Output the [X, Y] coordinate of the center of the cell containing the given text.  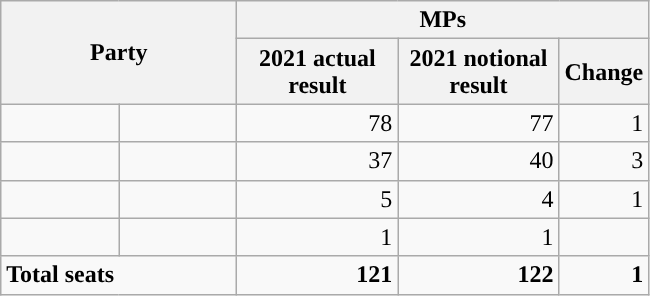
2021 notional result [478, 72]
77 [478, 123]
Total seats [119, 275]
MPs [443, 20]
Change [604, 72]
122 [478, 275]
40 [478, 161]
121 [318, 275]
78 [318, 123]
4 [478, 199]
37 [318, 161]
5 [318, 199]
3 [604, 161]
Party [119, 52]
2021 actual result [318, 72]
